Find where the given text appears and provide that cell's center as (X, Y) coordinate. 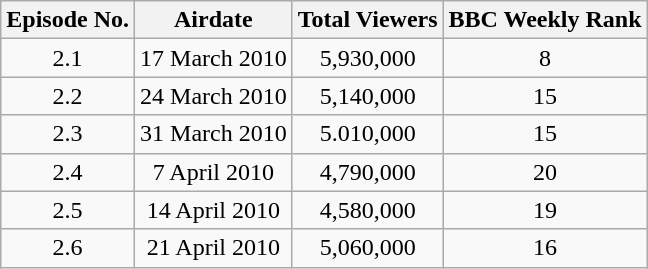
2.1 (68, 58)
20 (545, 172)
2.2 (68, 96)
5,060,000 (368, 248)
4,580,000 (368, 210)
2.6 (68, 248)
2.4 (68, 172)
Airdate (214, 20)
8 (545, 58)
BBC Weekly Rank (545, 20)
17 March 2010 (214, 58)
2.3 (68, 134)
2.5 (68, 210)
21 April 2010 (214, 248)
5.010,000 (368, 134)
Episode No. (68, 20)
5,930,000 (368, 58)
4,790,000 (368, 172)
7 April 2010 (214, 172)
Total Viewers (368, 20)
24 March 2010 (214, 96)
31 March 2010 (214, 134)
19 (545, 210)
14 April 2010 (214, 210)
16 (545, 248)
5,140,000 (368, 96)
